Scan for the cell matching the given text and deliver its [x, y] coordinate at center. 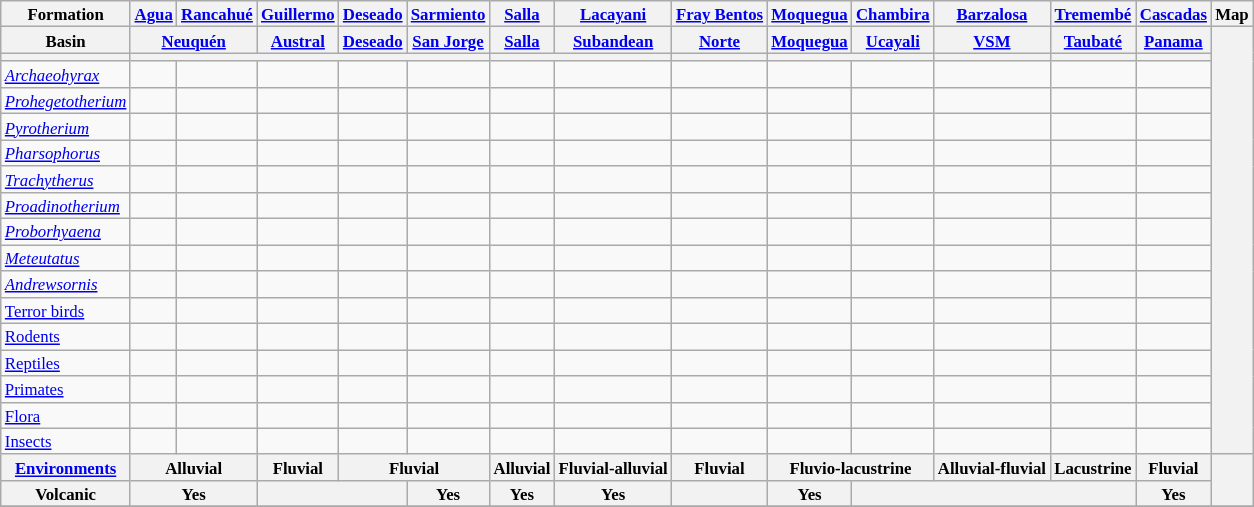
Barzalosa [992, 14]
Reptiles [66, 363]
Proborhyaena [66, 232]
Proadinotherium [66, 206]
Fray Bentos [720, 14]
Fluvio-lacustrine [850, 468]
Basin [66, 40]
Pharsophorus [66, 153]
Norte [720, 40]
Austral [298, 40]
Formation [66, 14]
Chambira [893, 14]
Alluvial-fluvial [992, 468]
Archaeohyrax [66, 75]
Rancahué [217, 14]
San Jorge [448, 40]
Agua [153, 14]
Prohegetotherium [66, 101]
Pyrotherium [66, 127]
Cascadas [1174, 14]
Insects [66, 441]
Guillermo [298, 14]
Rodents [66, 337]
Ucayali [893, 40]
Lacustrine [1093, 468]
Neuquén [193, 40]
Meteutatus [66, 258]
Trachytherus [66, 179]
Sarmiento [448, 14]
Map [1232, 14]
Subandean [614, 40]
Environments [66, 468]
Lacayani [614, 14]
Volcanic [66, 494]
Taubaté [1093, 40]
VSM [992, 40]
Terror birds [66, 310]
Andrewsornis [66, 284]
Fluvial-alluvial [614, 468]
Flora [66, 415]
Tremembé [1093, 14]
Primates [66, 389]
Panama [1174, 40]
